Detect which cell encompasses the target text, then output its (X, Y) center coordinate. 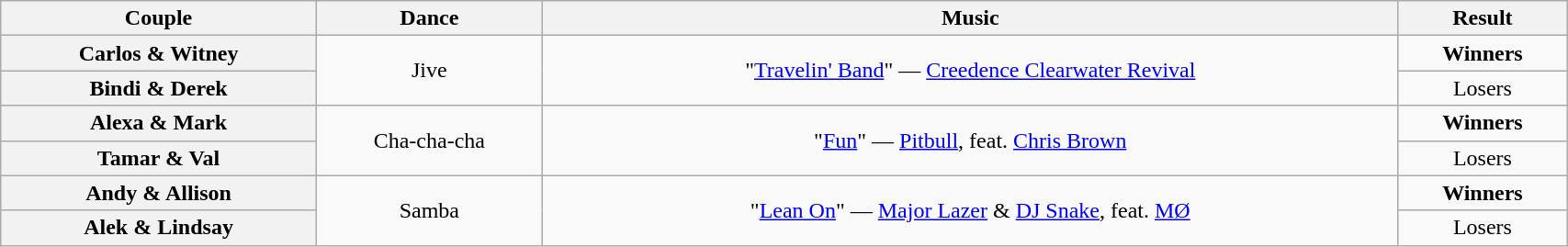
Bindi & Derek (159, 88)
"Fun" — Pitbull, feat. Chris Brown (970, 140)
Result (1483, 18)
"Lean On" — Major Lazer & DJ Snake, feat. MØ (970, 210)
Dance (429, 18)
Tamar & Val (159, 158)
Carlos & Witney (159, 53)
Couple (159, 18)
Andy & Allison (159, 193)
Samba (429, 210)
Alexa & Mark (159, 123)
Music (970, 18)
Jive (429, 71)
Alek & Lindsay (159, 228)
"Travelin' Band" — Creedence Clearwater Revival (970, 71)
Cha-cha-cha (429, 140)
